Determine the (X, Y) coordinate at the center of the cell enclosing the given text.  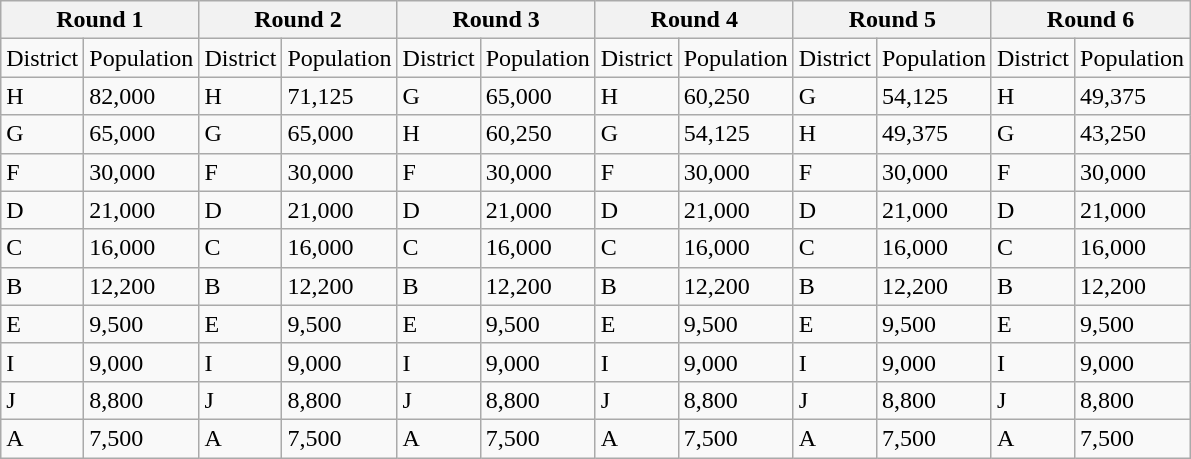
Round 1 (100, 20)
Round 5 (892, 20)
43,250 (1132, 134)
Round 3 (496, 20)
Round 6 (1090, 20)
71,125 (340, 96)
82,000 (142, 96)
Round 4 (694, 20)
Round 2 (298, 20)
